Identify which cell holds the provided text, then report its [x, y] central coordinate. 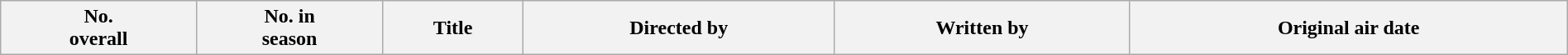
Directed by [678, 28]
No.overall [99, 28]
Original air date [1348, 28]
Title [453, 28]
No. inseason [289, 28]
Written by [982, 28]
